Return the (x, y) coordinate for the center point of the cell that contains the specified text.  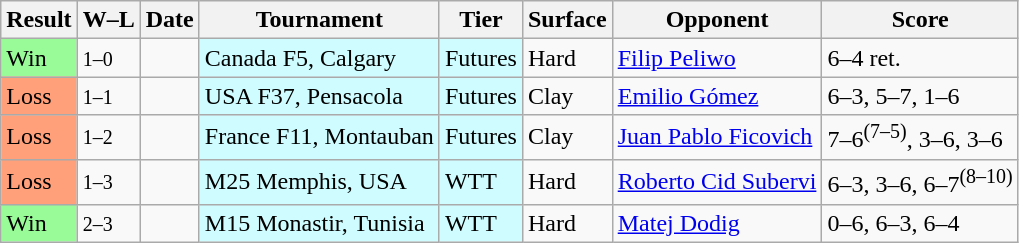
Score (920, 20)
1–2 (108, 138)
Canada F5, Calgary (319, 58)
1–1 (108, 96)
Emilio Gómez (717, 96)
2–3 (108, 223)
Result (39, 20)
0–6, 6–3, 6–4 (920, 223)
W–L (108, 20)
1–0 (108, 58)
Tier (480, 20)
7–6(7–5), 3–6, 3–6 (920, 138)
M25 Memphis, USA (319, 182)
Roberto Cid Subervi (717, 182)
M15 Monastir, Tunisia (319, 223)
Juan Pablo Ficovich (717, 138)
Opponent (717, 20)
Surface (567, 20)
1–3 (108, 182)
6–3, 3–6, 6–7(8–10) (920, 182)
Matej Dodig (717, 223)
Filip Peliwo (717, 58)
6–4 ret. (920, 58)
Date (170, 20)
6–3, 5–7, 1–6 (920, 96)
Tournament (319, 20)
USA F37, Pensacola (319, 96)
France F11, Montauban (319, 138)
